Return (x, y) of the center of cell containing provided text 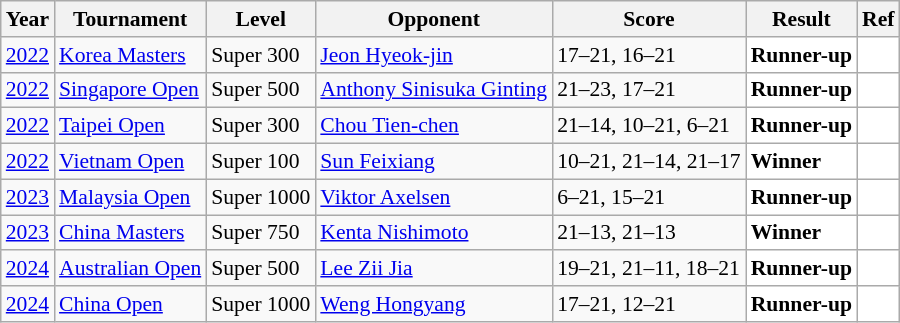
Weng Hongyang (434, 304)
China Masters (130, 233)
Malaysia Open (130, 197)
Opponent (434, 19)
Australian Open (130, 269)
Super 750 (260, 233)
China Open (130, 304)
Anthony Sinisuka Ginting (434, 90)
Score (649, 19)
Super 100 (260, 162)
Ref (878, 19)
Chou Tien-chen (434, 126)
21–14, 10–21, 6–21 (649, 126)
Tournament (130, 19)
Singapore Open (130, 90)
17–21, 16–21 (649, 55)
Lee Zii Jia (434, 269)
21–13, 21–13 (649, 233)
Level (260, 19)
17–21, 12–21 (649, 304)
6–21, 15–21 (649, 197)
Year (28, 19)
Viktor Axelsen (434, 197)
10–21, 21–14, 21–17 (649, 162)
21–23, 17–21 (649, 90)
Vietnam Open (130, 162)
19–21, 21–11, 18–21 (649, 269)
Taipei Open (130, 126)
Jeon Hyeok-jin (434, 55)
Sun Feixiang (434, 162)
Result (802, 19)
Kenta Nishimoto (434, 233)
Korea Masters (130, 55)
